Pinpoint the cell where the given text exists, returning its [X, Y] midpoint coordinate. 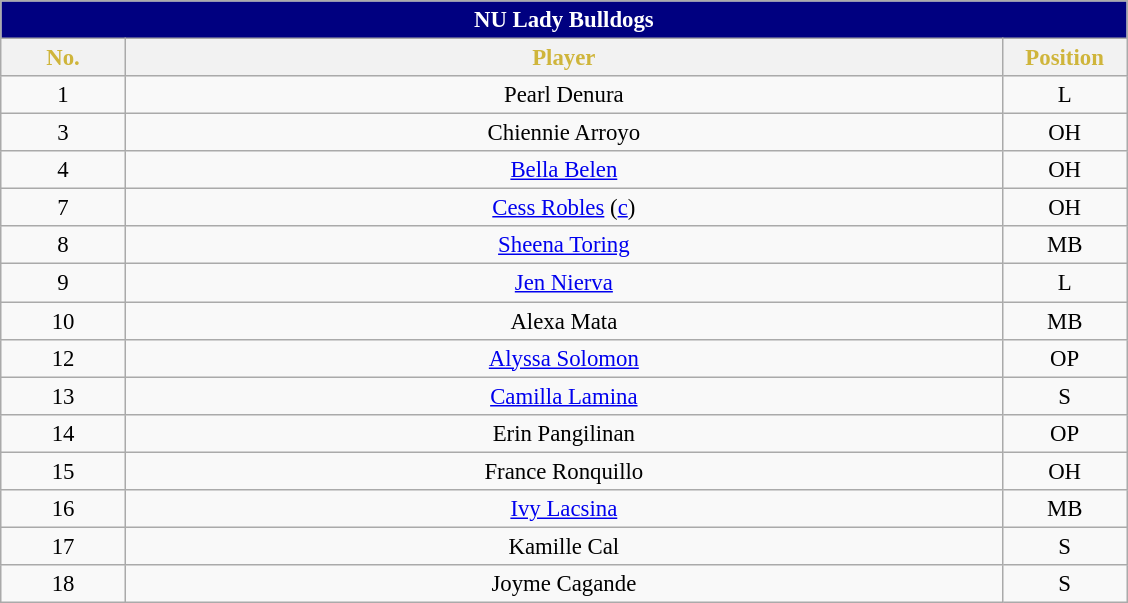
Pearl Denura [564, 95]
12 [64, 358]
7 [64, 208]
Ivy Lacsina [564, 509]
Jen Nierva [564, 283]
13 [64, 396]
Camilla Lamina [564, 396]
Player [564, 58]
3 [64, 133]
15 [64, 471]
Position [1064, 58]
No. [64, 58]
16 [64, 509]
Kamille Cal [564, 546]
8 [64, 245]
France Ronquillo [564, 471]
1 [64, 95]
Erin Pangilinan [564, 433]
Joyme Cagande [564, 584]
9 [64, 283]
Cess Robles (c) [564, 208]
Chiennie Arroyo [564, 133]
Bella Belen [564, 170]
4 [64, 170]
17 [64, 546]
Alyssa Solomon [564, 358]
Sheena Toring [564, 245]
18 [64, 584]
Alexa Mata [564, 321]
14 [64, 433]
10 [64, 321]
NU Lady Bulldogs [564, 20]
